Extract the (x, y) coordinate from the center of the cell holding the provided text.  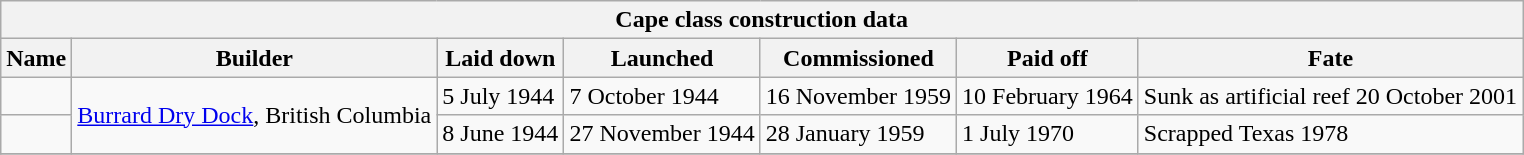
28 January 1959 (858, 134)
Sunk as artificial reef 20 October 2001 (1330, 96)
Fate (1330, 58)
Commissioned (858, 58)
Scrapped Texas 1978 (1330, 134)
7 October 1944 (662, 96)
Name (36, 58)
10 February 1964 (1048, 96)
Cape class construction data (762, 20)
1 July 1970 (1048, 134)
27 November 1944 (662, 134)
Laid down (500, 58)
Burrard Dry Dock, British Columbia (254, 115)
Launched (662, 58)
8 June 1944 (500, 134)
Paid off (1048, 58)
5 July 1944 (500, 96)
Builder (254, 58)
16 November 1959 (858, 96)
